Detect which cell encompasses the target text, then output its (x, y) center coordinate. 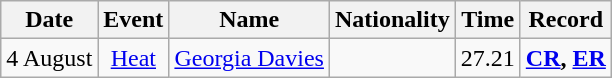
Heat (134, 58)
Name (250, 20)
4 August (50, 58)
Event (134, 20)
27.21 (488, 58)
Date (50, 20)
Georgia Davies (250, 58)
Nationality (392, 20)
Record (566, 20)
Time (488, 20)
CR, ER (566, 58)
